Capture the cell that displays the provided text and extract its (X, Y) central coordinate. 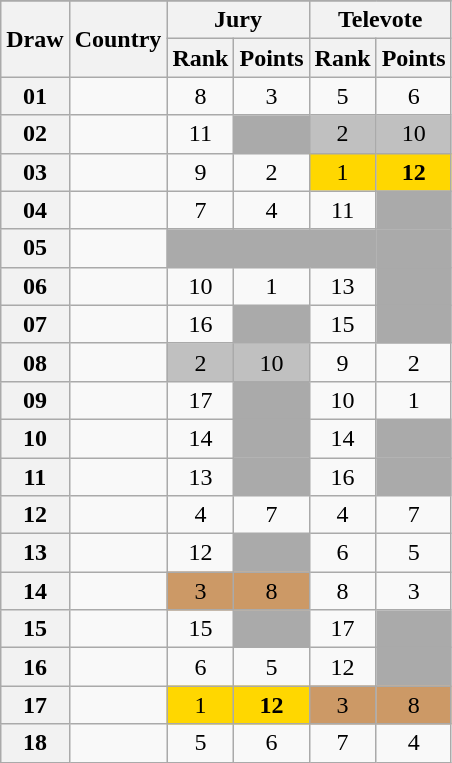
Country (118, 39)
Televote (380, 20)
08 (35, 362)
04 (35, 210)
Draw (35, 39)
Jury (238, 20)
18 (35, 743)
09 (35, 400)
07 (35, 324)
06 (35, 286)
02 (35, 134)
01 (35, 96)
03 (35, 172)
05 (35, 248)
